Find where the given text appears and provide that cell's center as (X, Y) coordinate. 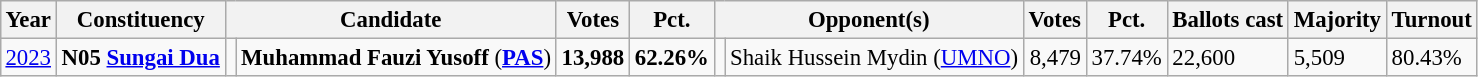
Ballots cast (1228, 20)
Opponent(s) (868, 20)
62.26% (672, 57)
Constituency (140, 20)
N05 Sungai Dua (140, 57)
Year (28, 20)
2023 (28, 57)
13,988 (592, 57)
5,509 (1337, 57)
22,600 (1228, 57)
Shaik Hussein Mydin (UMNO) (874, 57)
Turnout (1432, 20)
8,479 (1054, 57)
Candidate (390, 20)
Muhammad Fauzi Yusoff (PAS) (396, 57)
80.43% (1432, 57)
37.74% (1126, 57)
Majority (1337, 20)
